Extract the [X, Y] coordinate from the center of the cell holding the provided text.  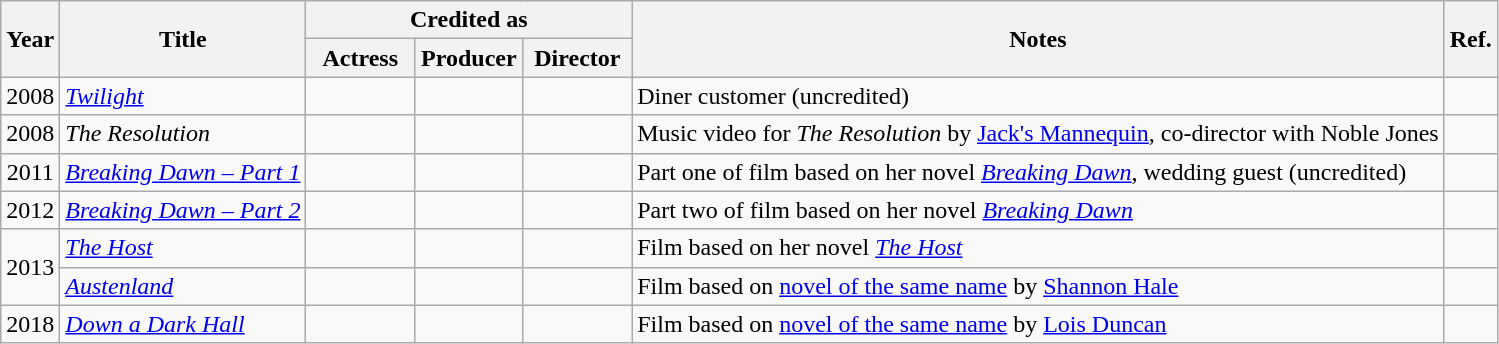
2013 [30, 267]
2012 [30, 210]
Notes [1038, 39]
Diner customer (uncredited) [1038, 96]
Film based on novel of the same name by Lois Duncan [1038, 324]
Film based on novel of the same name by Shannon Hale [1038, 286]
Director [578, 58]
Part two of film based on her novel Breaking Dawn [1038, 210]
Austenland [183, 286]
2018 [30, 324]
The Resolution [183, 134]
Breaking Dawn – Part 2 [183, 210]
Year [30, 39]
Producer [470, 58]
Breaking Dawn – Part 1 [183, 172]
Ref. [1470, 39]
Music video for The Resolution by Jack's Mannequin, co-director with Noble Jones [1038, 134]
2011 [30, 172]
Credited as [469, 20]
Down a Dark Hall [183, 324]
Title [183, 39]
Actress [360, 58]
Film based on her novel The Host [1038, 248]
Part one of film based on her novel Breaking Dawn, wedding guest (uncredited) [1038, 172]
Twilight [183, 96]
The Host [183, 248]
